For the text-containing cell, return its midpoint in (x, y) coordinate format. 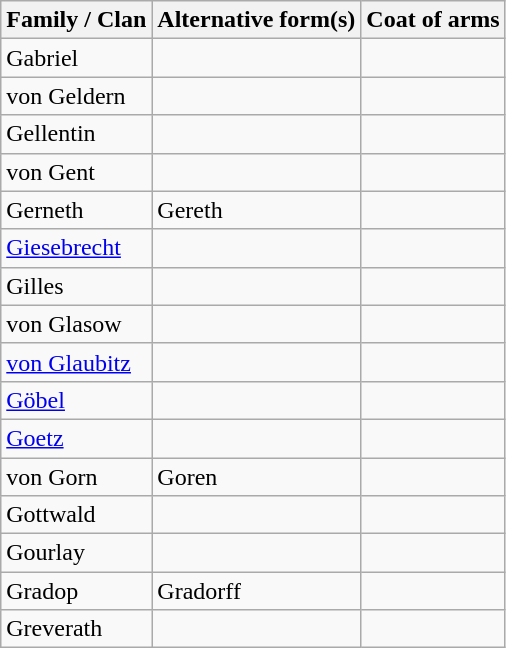
Gradop (76, 591)
Göbel (76, 400)
Gabriel (76, 58)
Gerneth (76, 210)
von Gent (76, 172)
Gereth (256, 210)
Gilles (76, 286)
Gradorff (256, 591)
Coat of arms (433, 20)
von Glasow (76, 324)
Alternative form(s) (256, 20)
Gellentin (76, 134)
Family / Clan (76, 20)
Greverath (76, 629)
Goren (256, 477)
Goetz (76, 438)
Gourlay (76, 553)
von Glaubitz (76, 362)
von Geldern (76, 96)
Gottwald (76, 515)
von Gorn (76, 477)
Giesebrecht (76, 248)
